Provide the [X, Y] coordinate of the cell's center where the given text is located.  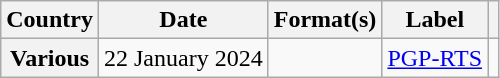
Label [435, 20]
Various [50, 58]
Country [50, 20]
PGP-RTS [435, 58]
22 January 2024 [183, 58]
Date [183, 20]
Format(s) [325, 20]
